Pinpoint the cell where the given text exists, returning its [x, y] midpoint coordinate. 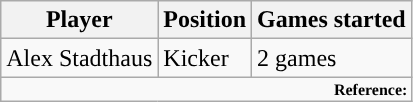
Kicker [205, 58]
Position [205, 20]
Reference: [206, 89]
Alex Stadthaus [80, 58]
Games started [332, 20]
2 games [332, 58]
Player [80, 20]
